Extract the [X, Y] coordinate from the center of the cell holding the provided text.  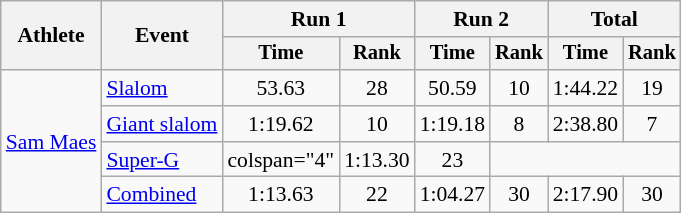
Giant slalom [162, 124]
Total [614, 19]
Sam Maes [52, 141]
8 [519, 124]
1:44.22 [586, 88]
Athlete [52, 36]
1:13.30 [376, 160]
2:17.90 [586, 195]
2:38.80 [586, 124]
colspan="4" [280, 160]
50.59 [452, 88]
1:13.63 [280, 195]
1:04.27 [452, 195]
23 [452, 160]
1:19.18 [452, 124]
7 [652, 124]
Slalom [162, 88]
1:19.62 [280, 124]
53.63 [280, 88]
Run 1 [318, 19]
19 [652, 88]
Combined [162, 195]
Super-G [162, 160]
Event [162, 36]
28 [376, 88]
22 [376, 195]
Run 2 [482, 19]
